Extract the [x, y] coordinate from the center of the cell holding the provided text.  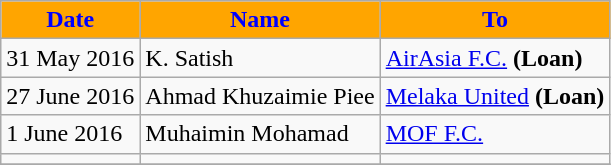
MOF F.C. [495, 134]
AirAsia F.C. (Loan) [495, 58]
1 June 2016 [70, 134]
To [495, 20]
Name [260, 20]
Muhaimin Mohamad [260, 134]
27 June 2016 [70, 96]
Melaka United (Loan) [495, 96]
31 May 2016 [70, 58]
Ahmad Khuzaimie Piee [260, 96]
Date [70, 20]
K. Satish [260, 58]
